From the cell containing the given text, extract its center point as [X, Y] coordinate. 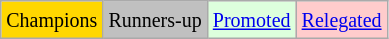
Relegated [342, 20]
Champions [52, 20]
Runners-up [155, 20]
Promoted [252, 20]
